Pinpoint the cell where the given text exists, returning its [x, y] midpoint coordinate. 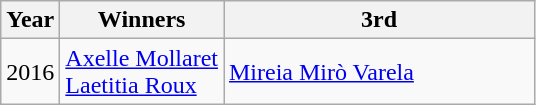
Year [30, 20]
3rd [380, 20]
2016 [30, 72]
Winners [142, 20]
Mireia Mirò Varela [380, 72]
Axelle Mollaret Laetitia Roux [142, 72]
